Determine the (x, y) coordinate at the center of the cell enclosing the given text.  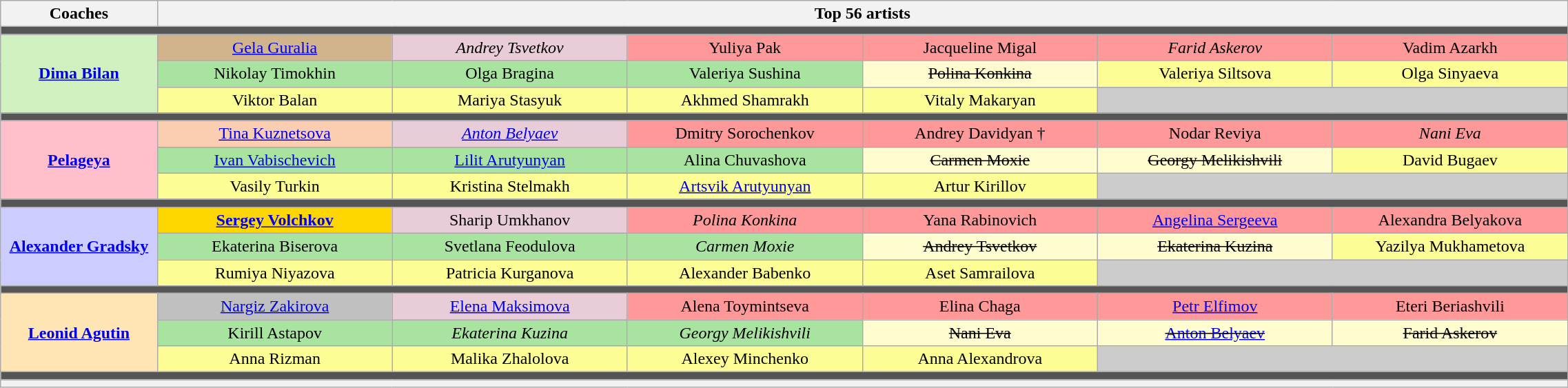
Vadim Azarkh (1450, 48)
Yuliya Pak (744, 48)
Vitaly Makaryan (980, 100)
Patricia Kurganova (510, 272)
Valeriya Siltsova (1214, 74)
Coaches (79, 14)
Andrey Davidyan † (980, 134)
Tina Kuznetsova (274, 134)
Top 56 artists (862, 14)
Nodar Reviya (1214, 134)
Svetlana Feodulova (510, 246)
Jacqueline Migal (980, 48)
David Bugaev (1450, 160)
Dmitry Sorochenkov (744, 134)
Ivan Vabischevich (274, 160)
Petr Elfimov (1214, 307)
Olga Sinyaeva (1450, 74)
Alexander Babenko (744, 272)
Anna Rizman (274, 359)
Sergey Volchkov (274, 220)
Anna Alexandrova (980, 359)
Angelina Sergeeva (1214, 220)
Malika Zhalolova (510, 359)
Nikolay Timokhin (274, 74)
Artsvik Arutyunyan (744, 186)
Alexey Minchenko (744, 359)
Sharip Umkhanov (510, 220)
Nargiz Zakirova (274, 307)
Elena Maksimova (510, 307)
Vasily Turkin (274, 186)
Rumiya Niyazova (274, 272)
Akhmed Shamrakh (744, 100)
Pelageya (79, 160)
Alena Toymintseva (744, 307)
Ekaterina Biserova (274, 246)
Olga Bragina (510, 74)
Lilit Arutyunyan (510, 160)
Gela Guralia (274, 48)
Viktor Balan (274, 100)
Elina Chaga (980, 307)
Leonid Agutin (79, 333)
Alexander Gradsky (79, 246)
Alexandra Belyakova (1450, 220)
Mariya Stasyuk (510, 100)
Alina Chuvashova (744, 160)
Valeriya Sushina (744, 74)
Kirill Astapov (274, 333)
Yazilya Mukhametova (1450, 246)
Kristina Stelmakh (510, 186)
Eteri Beriashvili (1450, 307)
Dima Bilan (79, 74)
Artur Kirillov (980, 186)
Yana Rabinovich (980, 220)
Aset Samrailova (980, 272)
